Detect which cell encompasses the target text, then output its (x, y) center coordinate. 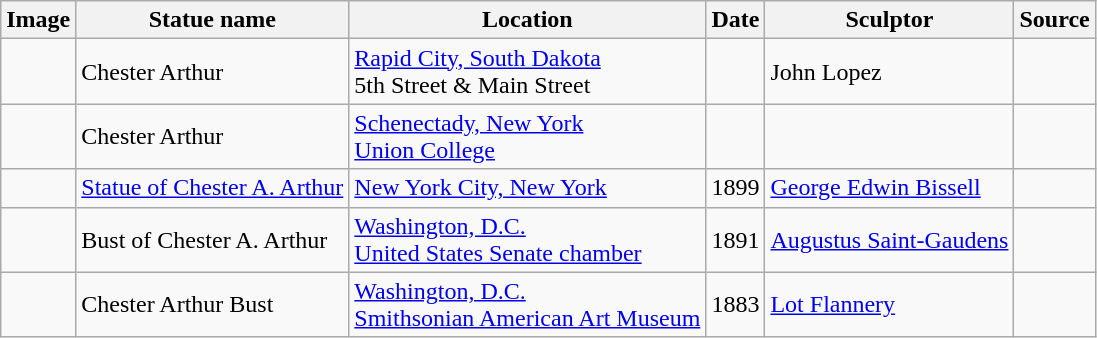
Washington, D.C.Smithsonian American Art Museum (528, 304)
New York City, New York (528, 188)
Date (736, 20)
Statue of Chester A. Arthur (212, 188)
Sculptor (890, 20)
George Edwin Bissell (890, 188)
John Lopez (890, 72)
Lot Flannery (890, 304)
Washington, D.C.United States Senate chamber (528, 240)
Schenectady, New YorkUnion College (528, 136)
1899 (736, 188)
Image (38, 20)
Location (528, 20)
Rapid City, South Dakota5th Street & Main Street (528, 72)
Bust of Chester A. Arthur (212, 240)
1891 (736, 240)
Augustus Saint-Gaudens (890, 240)
Statue name (212, 20)
Source (1054, 20)
Chester Arthur Bust (212, 304)
1883 (736, 304)
